Locate the cell with the specified text and output its (X, Y) center coordinate. 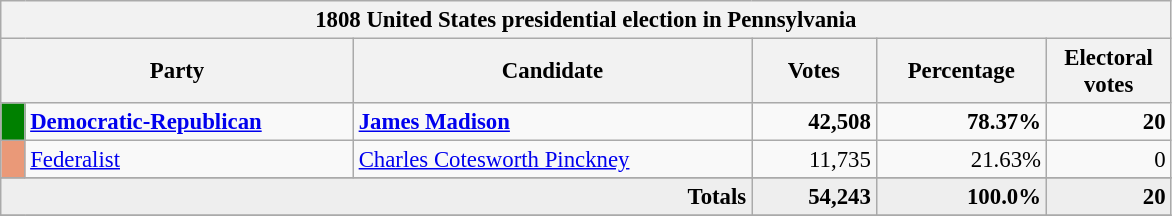
Electoral votes (1108, 72)
Percentage (961, 72)
Federalist (189, 160)
Votes (814, 72)
78.37% (961, 122)
21.63% (961, 160)
James Madison (552, 122)
11,735 (814, 160)
54,243 (814, 197)
Candidate (552, 72)
42,508 (814, 122)
0 (1108, 160)
Totals (376, 197)
1808 United States presidential election in Pennsylvania (586, 20)
Party (178, 72)
100.0% (961, 197)
Charles Cotesworth Pinckney (552, 160)
Democratic-Republican (189, 122)
